Locate the cell with the specified text and output its [X, Y] center coordinate. 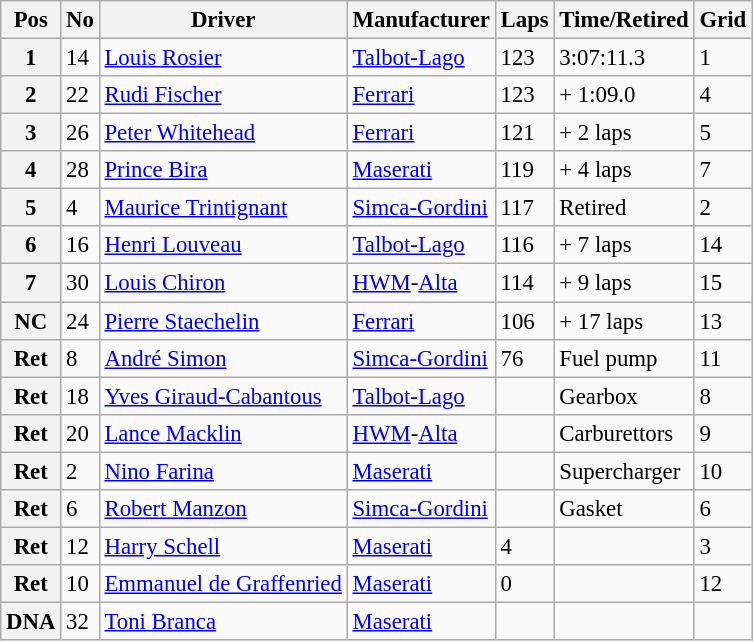
Manufacturer [421, 20]
106 [524, 321]
117 [524, 208]
Carburettors [624, 433]
11 [722, 358]
Yves Giraud-Cabantous [223, 396]
Gasket [624, 509]
+ 9 laps [624, 283]
+ 1:09.0 [624, 95]
Louis Chiron [223, 283]
Pierre Staechelin [223, 321]
NC [31, 321]
+ 17 laps [624, 321]
Fuel pump [624, 358]
Harry Schell [223, 546]
24 [80, 321]
Toni Branca [223, 621]
DNA [31, 621]
Retired [624, 208]
28 [80, 170]
16 [80, 245]
76 [524, 358]
André Simon [223, 358]
Louis Rosier [223, 58]
Time/Retired [624, 20]
15 [722, 283]
Prince Bira [223, 170]
32 [80, 621]
Lance Macklin [223, 433]
Grid [722, 20]
18 [80, 396]
30 [80, 283]
Robert Manzon [223, 509]
Driver [223, 20]
119 [524, 170]
Gearbox [624, 396]
Nino Farina [223, 471]
Emmanuel de Graffenried [223, 584]
121 [524, 133]
+ 4 laps [624, 170]
+ 7 laps [624, 245]
22 [80, 95]
No [80, 20]
26 [80, 133]
Henri Louveau [223, 245]
20 [80, 433]
+ 2 laps [624, 133]
3:07:11.3 [624, 58]
13 [722, 321]
Maurice Trintignant [223, 208]
Peter Whitehead [223, 133]
Laps [524, 20]
Rudi Fischer [223, 95]
116 [524, 245]
114 [524, 283]
9 [722, 433]
Supercharger [624, 471]
Pos [31, 20]
0 [524, 584]
